Pinpoint the cell where the given text exists, returning its (X, Y) midpoint coordinate. 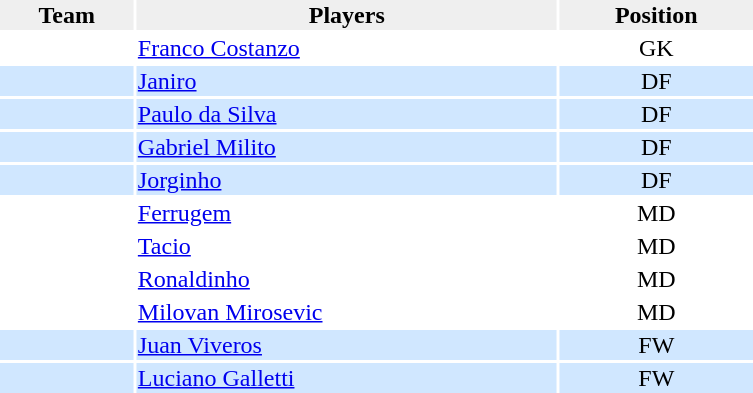
Ferrugem (346, 213)
Ronaldinho (346, 279)
Paulo da Silva (346, 114)
GK (656, 48)
Jorginho (346, 180)
Position (656, 15)
Janiro (346, 81)
Franco Costanzo (346, 48)
Gabriel Milito (346, 147)
Players (346, 15)
Milovan Mirosevic (346, 312)
Juan Viveros (346, 345)
Tacio (346, 246)
Team (66, 15)
Luciano Galletti (346, 378)
